Determine the (X, Y) coordinate at the center of the cell enclosing the given text.  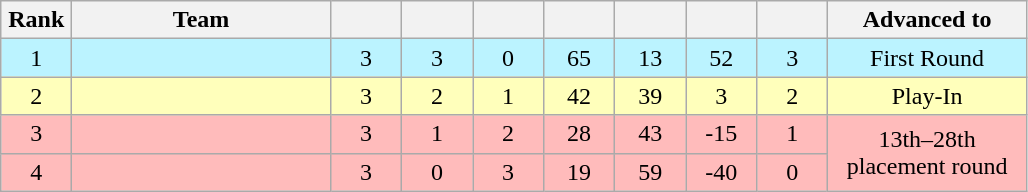
Team (202, 20)
13 (650, 58)
Play-In (928, 96)
First Round (928, 58)
43 (650, 134)
42 (580, 96)
-40 (722, 172)
4 (36, 172)
-15 (722, 134)
Advanced to (928, 20)
Rank (36, 20)
28 (580, 134)
65 (580, 58)
19 (580, 172)
13th–28th placement round (928, 153)
52 (722, 58)
59 (650, 172)
39 (650, 96)
